Determine the [x, y] coordinate at the center of the cell enclosing the given text.  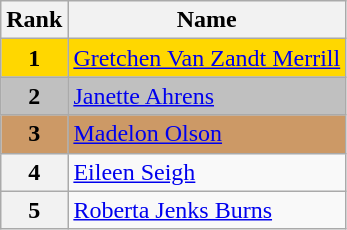
Eileen Seigh [207, 172]
Rank [34, 20]
3 [34, 134]
4 [34, 172]
5 [34, 210]
Janette Ahrens [207, 96]
Madelon Olson [207, 134]
2 [34, 96]
Gretchen Van Zandt Merrill [207, 58]
Roberta Jenks Burns [207, 210]
1 [34, 58]
Name [207, 20]
